Locate the cell with the specified text and output its (X, Y) center coordinate. 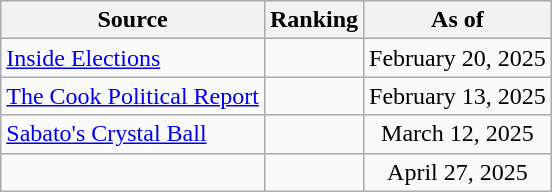
Inside Elections (133, 58)
Sabato's Crystal Ball (133, 134)
Ranking (314, 20)
As of (458, 20)
April 27, 2025 (458, 172)
The Cook Political Report (133, 96)
February 20, 2025 (458, 58)
March 12, 2025 (458, 134)
February 13, 2025 (458, 96)
Source (133, 20)
